Extract the (X, Y) coordinate from the center of the cell holding the provided text.  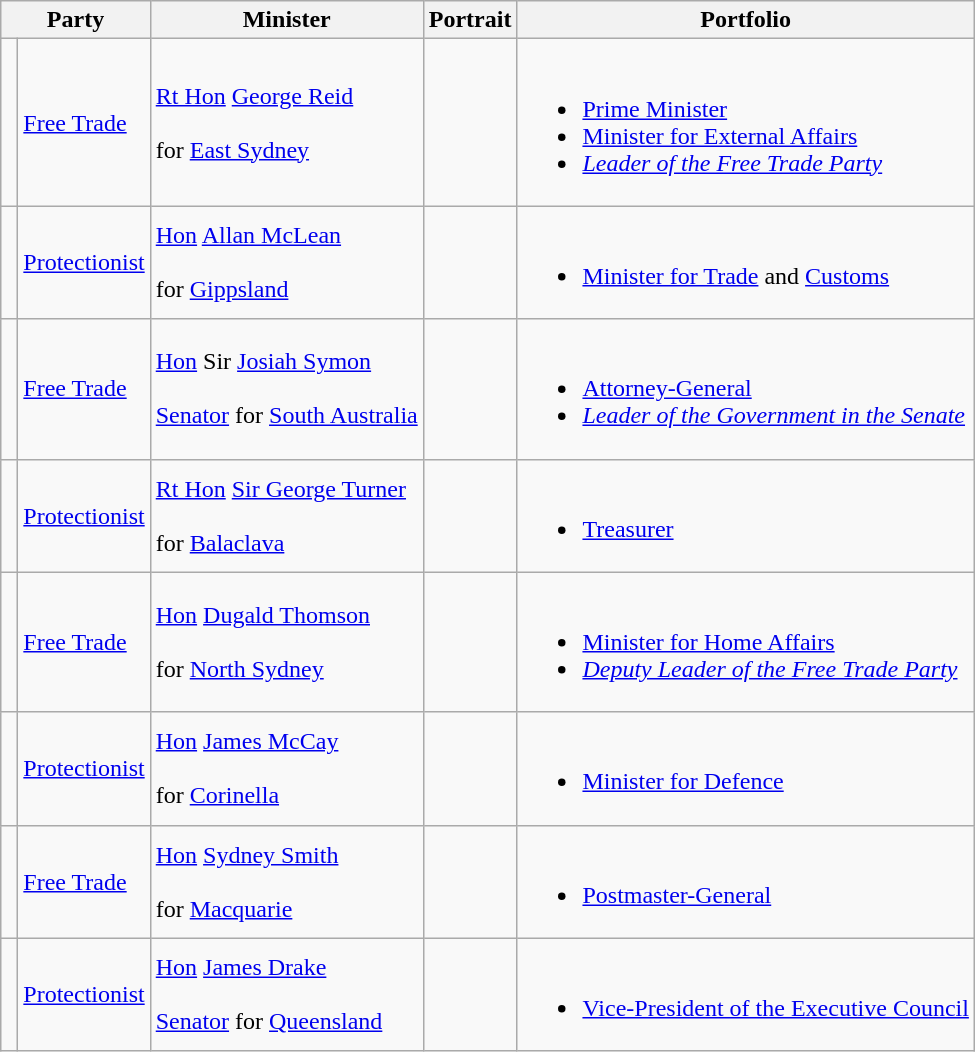
Hon James McCay for Corinella (286, 768)
Portfolio (746, 20)
Hon Dugald Thomson for North Sydney (286, 642)
Minister (286, 20)
Hon Sydney Smith for Macquarie (286, 882)
Minister for Defence (746, 768)
Portrait (470, 20)
Rt Hon Sir George Turner for Balaclava (286, 516)
Prime MinisterMinister for External AffairsLeader of the Free Trade Party (746, 122)
Hon Sir Josiah Symon Senator for South Australia (286, 389)
Vice-President of the Executive Council (746, 994)
Party (76, 20)
Treasurer (746, 516)
Minister for Trade and Customs (746, 262)
Hon Allan McLean for Gippsland (286, 262)
Minister for Home AffairsDeputy Leader of the Free Trade Party (746, 642)
Hon James Drake Senator for Queensland (286, 994)
Attorney-GeneralLeader of the Government in the Senate (746, 389)
Postmaster-General (746, 882)
Rt Hon George Reid for East Sydney (286, 122)
